Locate the cell with the specified text and output its [X, Y] center coordinate. 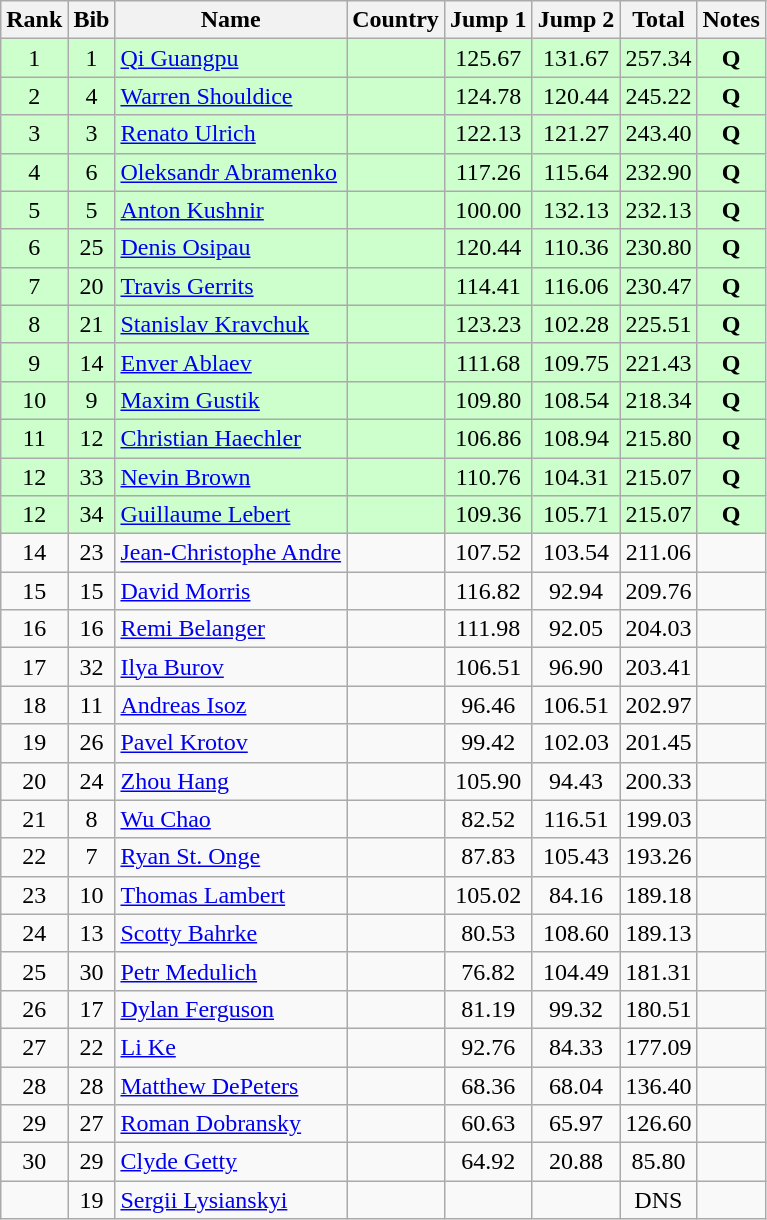
181.31 [658, 971]
180.51 [658, 1009]
Nevin Brown [231, 477]
64.92 [488, 1162]
18 [34, 705]
Remi Belanger [231, 629]
Notes [731, 20]
80.53 [488, 933]
110.36 [576, 248]
221.43 [658, 362]
108.60 [576, 933]
116.82 [488, 591]
Travis Gerrits [231, 286]
99.42 [488, 743]
215.80 [658, 438]
82.52 [488, 819]
87.83 [488, 857]
105.02 [488, 895]
Stanislav Kravchuk [231, 324]
92.05 [576, 629]
Sergii Lysianskyi [231, 1200]
Enver Ablaev [231, 362]
34 [92, 515]
122.13 [488, 134]
33 [92, 477]
84.16 [576, 895]
105.71 [576, 515]
121.27 [576, 134]
68.04 [576, 1085]
85.80 [658, 1162]
Ryan St. Onge [231, 857]
199.03 [658, 819]
111.68 [488, 362]
Guillaume Lebert [231, 515]
111.98 [488, 629]
201.45 [658, 743]
Zhou Hang [231, 781]
102.03 [576, 743]
Matthew DePeters [231, 1085]
105.90 [488, 781]
204.03 [658, 629]
Total [658, 20]
218.34 [658, 400]
243.40 [658, 134]
230.47 [658, 286]
105.43 [576, 857]
106.86 [488, 438]
13 [92, 933]
203.41 [658, 667]
32 [92, 667]
Li Ke [231, 1047]
109.36 [488, 515]
189.18 [658, 895]
81.19 [488, 1009]
245.22 [658, 96]
Pavel Krotov [231, 743]
211.06 [658, 553]
109.75 [576, 362]
107.52 [488, 553]
Warren Shouldice [231, 96]
92.94 [576, 591]
131.67 [576, 58]
108.94 [576, 438]
Denis Osipau [231, 248]
Name [231, 20]
99.32 [576, 1009]
David Morris [231, 591]
Oleksandr Abramenko [231, 172]
68.36 [488, 1085]
232.90 [658, 172]
Maxim Gustik [231, 400]
202.97 [658, 705]
Ilya Burov [231, 667]
92.76 [488, 1047]
104.31 [576, 477]
177.09 [658, 1047]
110.76 [488, 477]
Jump 1 [488, 20]
Clyde Getty [231, 1162]
DNS [658, 1200]
Country [396, 20]
Renato Ulrich [231, 134]
94.43 [576, 781]
109.80 [488, 400]
103.54 [576, 553]
2 [34, 96]
96.46 [488, 705]
193.26 [658, 857]
96.90 [576, 667]
76.82 [488, 971]
20.88 [576, 1162]
230.80 [658, 248]
Dylan Ferguson [231, 1009]
Petr Medulich [231, 971]
126.60 [658, 1124]
232.13 [658, 210]
114.41 [488, 286]
124.78 [488, 96]
Anton Kushnir [231, 210]
115.64 [576, 172]
104.49 [576, 971]
Jean-Christophe Andre [231, 553]
225.51 [658, 324]
132.13 [576, 210]
Thomas Lambert [231, 895]
189.13 [658, 933]
257.34 [658, 58]
136.40 [658, 1085]
60.63 [488, 1124]
Christian Haechler [231, 438]
65.97 [576, 1124]
Roman Dobransky [231, 1124]
84.33 [576, 1047]
Scotty Bahrke [231, 933]
100.00 [488, 210]
200.33 [658, 781]
Andreas Isoz [231, 705]
Jump 2 [576, 20]
116.51 [576, 819]
123.23 [488, 324]
108.54 [576, 400]
Bib [92, 20]
Qi Guangpu [231, 58]
Wu Chao [231, 819]
102.28 [576, 324]
209.76 [658, 591]
116.06 [576, 286]
117.26 [488, 172]
Rank [34, 20]
125.67 [488, 58]
